Capture the cell that displays the provided text and extract its [X, Y] central coordinate. 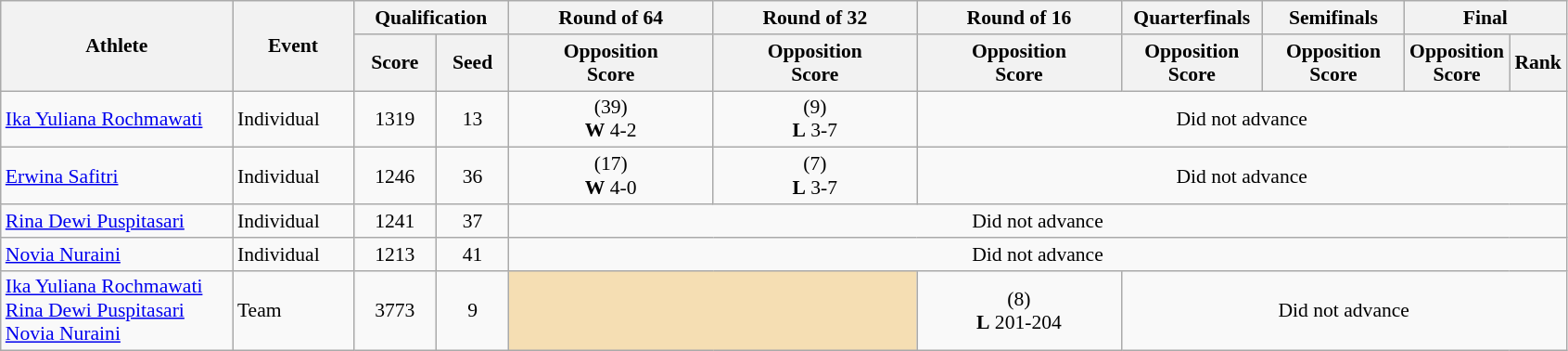
13 [473, 119]
9 [473, 310]
3773 [395, 310]
(39)W 4-2 [611, 119]
Quarterfinals [1192, 18]
(9)L 3-7 [815, 119]
Team [293, 310]
Score [395, 63]
1319 [395, 119]
1241 [395, 221]
Erwina Safitri [117, 176]
(7)L 3-7 [815, 176]
Event [293, 46]
Rank [1537, 63]
1213 [395, 254]
Novia Nuraini [117, 254]
(8)L 201-204 [1019, 310]
Final [1485, 18]
Qualification [431, 18]
Ika Yuliana Rochmawati [117, 119]
Athlete [117, 46]
Round of 32 [815, 18]
Ika Yuliana RochmawatiRina Dewi PuspitasariNovia Nuraini [117, 310]
37 [473, 221]
1246 [395, 176]
Seed [473, 63]
Semifinals [1333, 18]
(17)W 4-0 [611, 176]
Round of 64 [611, 18]
36 [473, 176]
Rina Dewi Puspitasari [117, 221]
Round of 16 [1019, 18]
41 [473, 254]
